Capture the cell that displays the provided text and extract its (X, Y) central coordinate. 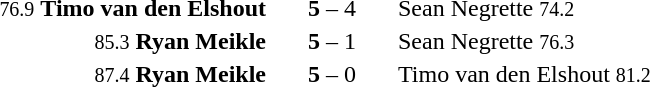
5 – 1 (332, 41)
